Return (X, Y) of the center of cell containing provided text 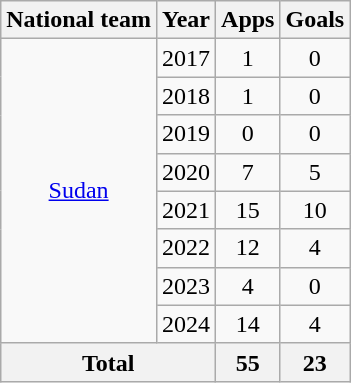
Total (108, 362)
Goals (315, 20)
2023 (186, 286)
Sudan (79, 191)
2022 (186, 248)
7 (248, 172)
2024 (186, 324)
55 (248, 362)
5 (315, 172)
Apps (248, 20)
14 (248, 324)
2018 (186, 96)
2017 (186, 58)
15 (248, 210)
2019 (186, 134)
12 (248, 248)
National team (79, 20)
2021 (186, 210)
2020 (186, 172)
Year (186, 20)
23 (315, 362)
10 (315, 210)
